Identify which cell holds the provided text, then report its (x, y) central coordinate. 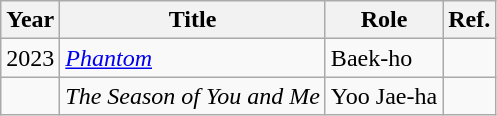
Ref. (470, 20)
Phantom (193, 58)
Year (30, 20)
Baek-ho (384, 58)
The Season of You and Me (193, 96)
Yoo Jae-ha (384, 96)
Role (384, 20)
2023 (30, 58)
Title (193, 20)
